Detect which cell encompasses the target text, then output its (x, y) center coordinate. 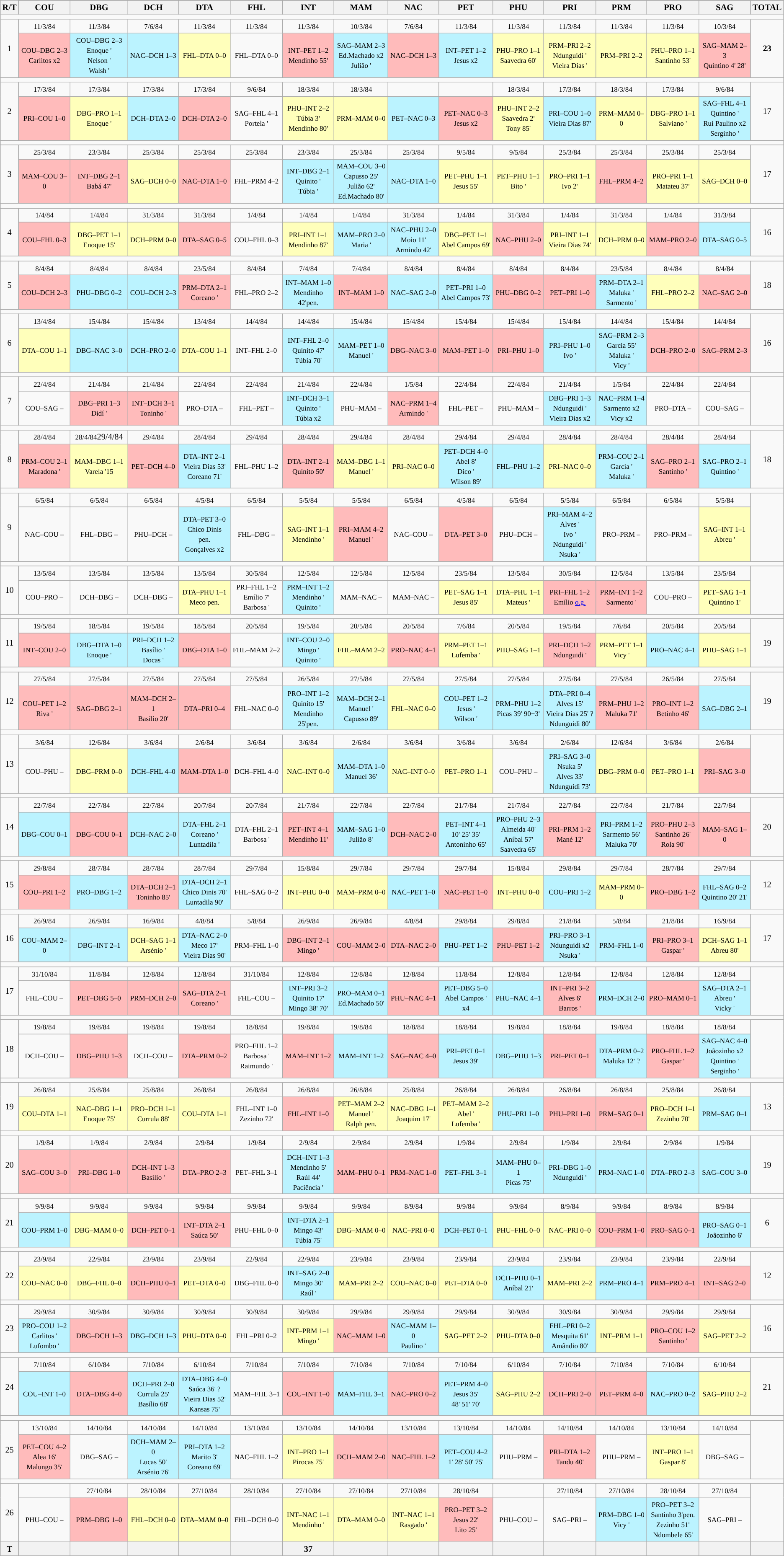
9 (10, 527)
DTA–PHU 1–1Mateus ' (518, 597)
24 (10, 1387)
PRO–SAG 0–1Joãozinho 6' (725, 1230)
DCH–PHU 0–1Aníbal 21' (518, 1283)
MAM (361, 8)
11 (10, 643)
PRI–DCH 1–2Ndunguidi ' (570, 650)
PHU–INT 2–2Saavedra 2'Tony 85' (518, 119)
PRI–COU 1–0 (44, 119)
PRO (673, 8)
FHL–PRI 0–2 (256, 1336)
DCH–SAG 1–1Arsénio ' (153, 945)
INT–PRO 1–1Pirocas 75' (308, 1457)
NAC (414, 8)
PRM–PRI 2–2 (622, 55)
7 (10, 401)
PRI–MAM 4–2Alves 'Ivo 'Ndunguidi 'Nsuka ' (570, 534)
DBG–INT 2–1Mingo ' (308, 945)
PRI–FHL 1–2Emílio 7'Barbosa ' (256, 597)
MAM–PRO 2–0Maria ' (361, 239)
PRO–DCH 1–1Zezinho 70' (673, 1114)
MAM–PRO 2–0 (673, 239)
NAC–DBG 1–1Enoque 75' (99, 1114)
MAM–SAG 1–0 (725, 834)
PRM–DBG 1–0 (99, 1520)
PRO–PET 3–2Jesus 22'Lito 25' (466, 1520)
PRM–DBG 1–0Vicy ' (622, 1520)
NAC–PRM 1–4Sarmento x2Vicy x2 (622, 408)
DCH–INT 1–3Basílio ' (153, 1172)
PET–PRI 1–0 (570, 292)
INT–COU 2–0Mingo 'Quinito ' (308, 650)
DTA–INT 2–1Quinito 50' (308, 466)
PRM–PET 1–1Lufemba ' (466, 650)
MAM–PET 1–0Manuel ' (361, 350)
4 (10, 232)
PHU (518, 8)
PRO–FHL 1–2Gaspar ' (673, 1056)
INT–COU 2–0 (44, 650)
PET–COU 4–2Alea 16'Malungo 35' (44, 1457)
DBG–PRO 1–1Enoque ' (99, 119)
FHL–INT 1–0Zezinho 72' (256, 1114)
SAG–PRM 2–3 (725, 350)
SAG–FHL 4–1Portela ' (256, 119)
DTA–NAC 2–0Meco 17'Vieira Dias 90' (204, 945)
PRO–INT 1–2Quinito 15'Mendinho 25'pen. (308, 708)
INT–FHL 2–0Quinito 47'Túbia 70' (308, 350)
PRO–FHL 1–2Barbosa 'Raimundo ' (256, 1056)
PRM–PHU 1–2Maluka 71' (622, 708)
DCH–INT 1–3Mendinho 5'Raúl 44'Paciência ' (308, 1172)
DTA–DBG 4–0 (99, 1394)
INT–MAM 1–0 (361, 292)
R/T (10, 8)
PET–MAM 2–2Manuel 'Ralph pen. (361, 1114)
NAC–PHU 2–0Moio 11'Armindo 42' (414, 239)
DBG–DTA 1–0Enoque ' (99, 650)
PRM–PET 1–1Vicy ' (622, 650)
3 (10, 174)
DTA–PRI 0–4Alves 15'Vieira Dias 25' ?Ndunguidi 80' (570, 708)
PRM–PRI 2–2Ndunguidi 'Vieira Dias ' (570, 55)
PRO–DCH 1–1Currula 88' (153, 1114)
SAG–INT 1–1Mendinho ' (308, 534)
DTA–FHL 2–1Coreano 'Luntadila ' (204, 834)
INT–PRI 3–2Quinito 17'Mingo 38' 70' (308, 998)
SAG–MAM 2–3Quintino 4' 28' (725, 55)
PRO–PET 3–2Santinho 3'pen.Zezinho 51'Ndombele 65' (673, 1520)
37 (308, 1549)
T (10, 1549)
PET–NAC 0–3Jesus x2 (466, 119)
PRO–PRI 1–1Matateu 37' (673, 181)
PHU–INT 2–2Túbia 3'Mendinho 80' (308, 119)
PRO–MAM 0–1Ed.Machado 50' (361, 998)
PET–DCH 4–0Abel 8'Dico 'Wilson 89' (466, 466)
PRI–SAG 3–0Nsuka 5'Alves 33'Ndunguidi 73' (570, 771)
PRI–DBG 1–0Ndunguidi ' (570, 1172)
DTA–FHL 2–1Barbosa ' (256, 834)
FHL–PRI 0–2Mesquita 61'Amândio 80' (570, 1336)
PET–DCH 4–0 (153, 466)
PRI–MAM 4–2Manuel ' (361, 534)
INT–MAM 1–0Mendinho 42'pen. (308, 292)
MAM–DTA 1–0 (204, 771)
PET–SAG 1–1Quintino 1' (725, 597)
SAG–FHL 4–1Quintino 'Rui Paulino x2Serginho ' (725, 119)
DCH–MAM 2–0Lucas 50'Arsénio 76' (153, 1457)
10 (10, 590)
INT–DBG 2–1Babá 47' (99, 181)
PRI–PHU 1–0Ivo ' (570, 350)
25 (10, 1450)
PRI–SAG 3–0 (725, 771)
PET–PRM 4–0 (622, 1394)
PET–DBG 5–0 (99, 998)
SAG–NAC 4–0 (414, 1056)
NAC–PHU 2–0 (518, 239)
PRM–COU 2–1Maradona ' (44, 466)
PRM–DTA 2–1Maluka 'Sarmento ' (622, 292)
INT–FHL 2–0 (256, 350)
PET–INT 4–1Mendinho 11' (308, 834)
MAM–PET 1–0 (466, 350)
PET–DBG 5–0Abel Campos ' x4 (466, 998)
PET–PRI 1–0Abel Campos 73' (466, 292)
DCH–PRI 2–0 (570, 1394)
PRI–PRO 3–1Gaspar ' (673, 945)
DBG–PET 1–1Enoque 15' (99, 239)
PRO–COU 1–2Carlitos 'Lufombo ' (44, 1336)
DCH–MAM 2–0 (361, 1457)
PRI–PHU 1–0 (518, 350)
PRO–MAM 0–1 (673, 998)
TOTAL (767, 8)
INT–DCH 3–1Quinito 'Túbia x2 (308, 408)
COU–DBG 2–3Enoque 'Nelson 'Walsh ' (99, 55)
INT–DTA 2–1Saúca 50' (204, 1230)
DTA–DCH 2–1Toninho 85' (153, 892)
MAM–SAG 1–0Julião 8' (361, 834)
DTA–PET 3–0Chico Dinis pen.Gonçalves x2 (204, 534)
INT–PET 1–2Jesus x2 (466, 55)
MAM–PHU 0–1Picas 75' (518, 1172)
MAM–COU 3–0Capusso 25'Julião 62'Ed.Machado 80' (361, 181)
NAC–DBG 1–1Joaquim 17' (414, 1114)
DBG–PRI 1–3Ndunguidi 'Vieira Dias x2 (570, 408)
DBG–PRO 1–1Salviano ' (673, 119)
PRI–PRM 1–2Mané 12' (570, 834)
DCH–PRI 2–0Currula 25'Basílio 68' (153, 1394)
2 (10, 111)
INT–DBG 2–1Quinito 'Túbia ' (308, 181)
22 (10, 1275)
INT–SAG 2–0Mingo 30'Raúl ' (308, 1283)
DTA–NAC 2–0 (414, 945)
PRM–INT 1–2Mendinho 'Quinito ' (308, 597)
PRM–DTA 2–1Coreano ' (204, 292)
PRI–PET 0–1Jesus 39' (466, 1056)
INT–PRM 1–1Mingo ' (308, 1336)
INT–DTA 2–1Mingo 43'Túbia 75' (308, 1230)
DBG–INT 2–1 (99, 945)
NAC–PRM 1–4Armindo ' (414, 408)
SAG–MAM 2–3Ed.Machado x2Julião ' (361, 55)
SAG–PRO 2–1Santinho ' (673, 466)
8 (10, 459)
PHU–PRO 1–1Santinho 53' (673, 55)
SAG–PRO 2–1Quintino ' (725, 466)
PRI–PRO 3–1Ndunguidi x2Nsuka ' (570, 945)
DTA–PRM 0–2Maluka 12' ? (622, 1056)
PHU–PRO 1–1Saavedra 60' (518, 55)
FHL (256, 8)
PRO–SAG 0–1 (673, 1230)
INT–PRO 1–1Gaspar 8' (673, 1457)
FHL–SAG 0–2Quintino 20' 21' (725, 892)
PRI–DBG 1–0 (99, 1172)
INT–PET 1–2Mendinho 55' (308, 55)
MAM–DCH 2–1Manuel 'Capusso 89' (361, 708)
DTA–INT 2–1Vieira Dias 53'Coreano 71' (204, 466)
PRM (622, 8)
PRI–PRM 1–2Sarmento 56'Maluka 70' (622, 834)
PET–SAG 1–1Jesus 85' (466, 597)
DBG–PET 1–1Abel Campos 69' (466, 239)
PRI–DCH 1–2Basílio 'Docas ' (153, 650)
INT–DCH 3–1Toninho ' (153, 408)
5 (10, 285)
PET (466, 8)
SAG–PRM 2–3Garcia 55'Maluka 'Vicy ' (622, 350)
COU–DBG 2–3Carlitos x2 (44, 55)
PET–MAM 2–2Abel 'Lufemba ' (466, 1114)
DTA–PRM 0–2 (204, 1056)
PET–INT 4–1 10' 25' 35'Antoninho 65' (466, 834)
DTA–DCH 2–1Chico Dinis 70'Luntadila 90' (204, 892)
SAG–DTA 2–1Abreu 'Vicky ' (725, 998)
SAG–INT 1–1Abreu ' (725, 534)
INT–SAG 2–0 (725, 1283)
MAM–DTA 1–0Manuel 36' (361, 771)
PRM–INT 1–2Sarmento ' (622, 597)
MAM–DBG 1–1Manuel ' (361, 466)
INT–PRI 3–2Alves 6'Barros ' (570, 998)
NAC–MAM 1–0 (361, 1336)
14 (10, 827)
PET–PHU 1–1Jesus 55' (466, 181)
INT–NAC 1–1Mendinho ' (308, 1520)
DTA–PHU 1–1Meco pen. (204, 597)
COU (44, 8)
MAM–DCH 2–1Basílio 20' (153, 708)
DTA (204, 8)
SAG (725, 8)
PRO–PHU 2–3Almeida 40'Aníbal 57'Saavedra 65' (518, 834)
PRI–INT 1–1Vieira Dias 74' (570, 239)
COU–PET 1–2Riva ' (44, 708)
DBG–DTA 1–0 (204, 650)
15 (10, 885)
PRM–COU 2–1Garcia 'Maluka ' (622, 466)
SAG–DTA 2–1Coreano ' (204, 998)
INT–NAC 1–1Rasgado ' (414, 1520)
MAM–DBG 1–1Varela '15 (99, 466)
PRO–INT 1–2Betinho 46' (673, 708)
DTA–PET 3–0 (466, 534)
PRI–INT 1–1Mendinho 87' (308, 239)
PRI–FHL 1–2Emílio o.g. (570, 597)
INT (308, 8)
PRI–DTA 1–2Marito 3'Coreano 69' (204, 1457)
PET–NAC 0–3 (414, 119)
PRI–DTA 1–2Tandu 40' (570, 1457)
PRO–PRI 1–1Ivo 2' (570, 181)
PRI–PET 0–1 (570, 1056)
1 (10, 48)
PRM–PHU 1–2Picas 39' 90+3' (518, 708)
DTA–DBG 4–0Saúca 36' ?Vieira Dias 52'Kansas 75' (204, 1394)
PRO–COU 1–2Santinho ' (673, 1336)
DTA–PRI 0–4 (204, 708)
DCH–SAG 1–1Abreu 80' (725, 945)
COU–PET 1–2Jesus 'Wilson ' (466, 708)
DBG–PRI 1–3Didí ' (99, 408)
DBG (99, 8)
PRI–COU 1–0Vieira Dias 87' (570, 119)
INT–PRM 1–1 (622, 1336)
SAG–NAC 4–0Joãozinho x2Quintino 'Serginho ' (725, 1056)
PRO–PHU 2–3Santinho 26'Rola 90' (673, 834)
NAC–MAM 1–0Paulino ' (414, 1336)
DCH (153, 8)
PET–COU 4–2 1' 28' 50' 75' (466, 1457)
26 (10, 1512)
28/4/8429/4/84 (99, 437)
MAM–PHU 0–1 (361, 1172)
FHL–SAG 0–2 (256, 892)
PET–PRM 4–0Jesus 35' 48' 51' 70' (466, 1394)
DCH–PHU 0–1 (153, 1283)
FHL–INT 1–0 (308, 1114)
PET–PHU 1–1Bito ' (518, 181)
MAM–COU 3–0 (44, 181)
PRI (570, 8)
